Scan for the cell matching the given text and deliver its [X, Y] coordinate at center. 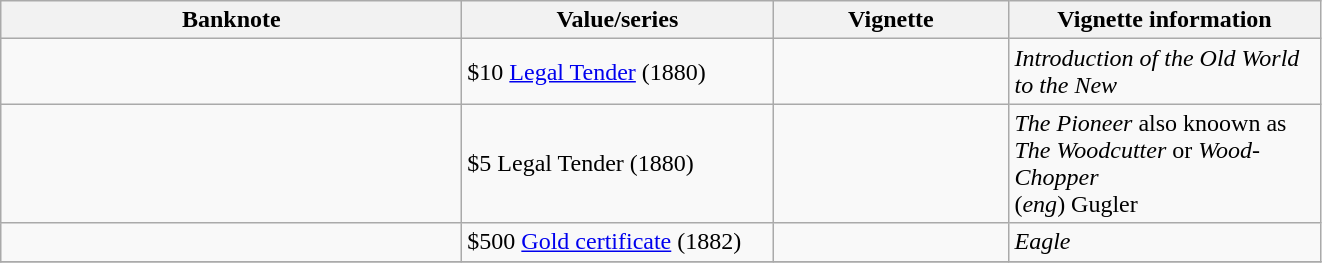
Banknote [232, 20]
$10 Legal Tender (1880) [618, 72]
Value/series [618, 20]
$5 Legal Tender (1880) [618, 164]
Vignette [891, 20]
$500 Gold certificate (1882) [618, 242]
The Pioneer also knoown as The Woodcutter or Wood-Chopper(eng) Gugler [1164, 164]
Introduction of the Old World to the New [1164, 72]
Vignette information [1164, 20]
Eagle [1164, 242]
